Pinpoint the cell where the given text exists, returning its [x, y] midpoint coordinate. 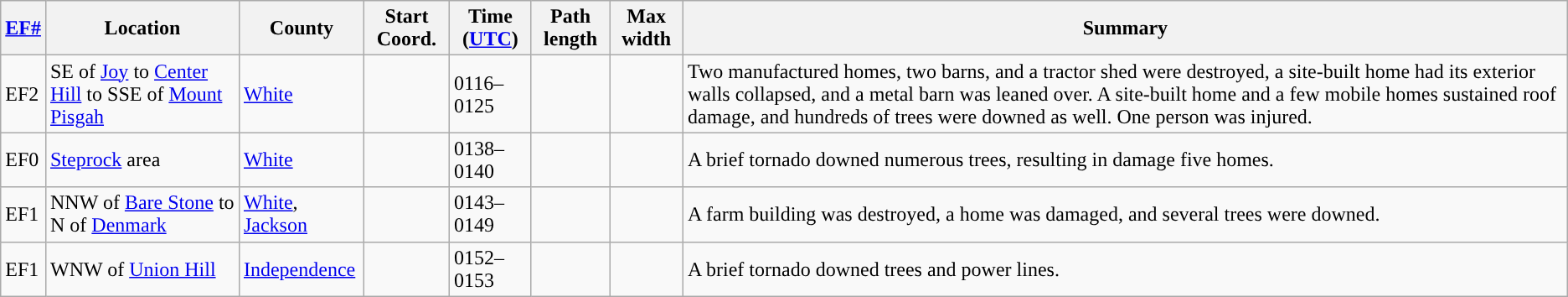
County [302, 29]
Steprock area [142, 159]
Start Coord. [406, 29]
EF2 [23, 94]
0116–0125 [491, 94]
A brief tornado downed numerous trees, resulting in damage five homes. [1126, 159]
Time (UTC) [491, 29]
Independence [302, 268]
0152–0153 [491, 268]
EF# [23, 29]
Path length [570, 29]
White, Jackson [302, 215]
NNW of Bare Stone to N of Denmark [142, 215]
WNW of Union Hill [142, 268]
0143–0149 [491, 215]
Summary [1126, 29]
EF0 [23, 159]
SE of Joy to Center Hill to SSE of Mount Pisgah [142, 94]
A brief tornado downed trees and power lines. [1126, 268]
0138–0140 [491, 159]
Location [142, 29]
Max width [647, 29]
A farm building was destroyed, a home was damaged, and several trees were downed. [1126, 215]
